Search for the cell housing the specified text and yield its (x, y) center coordinate. 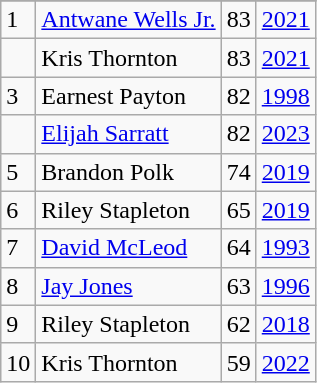
Brandon Polk (128, 172)
Jay Jones (128, 286)
1993 (286, 248)
62 (238, 324)
1996 (286, 286)
63 (238, 286)
2022 (286, 362)
10 (18, 362)
65 (238, 210)
David McLeod (128, 248)
64 (238, 248)
1 (18, 20)
1998 (286, 96)
2018 (286, 324)
7 (18, 248)
6 (18, 210)
9 (18, 324)
Earnest Payton (128, 96)
Elijah Sarratt (128, 134)
3 (18, 96)
8 (18, 286)
74 (238, 172)
5 (18, 172)
Antwane Wells Jr. (128, 20)
59 (238, 362)
2023 (286, 134)
